Extract the [x, y] coordinate from the center of the cell holding the provided text.  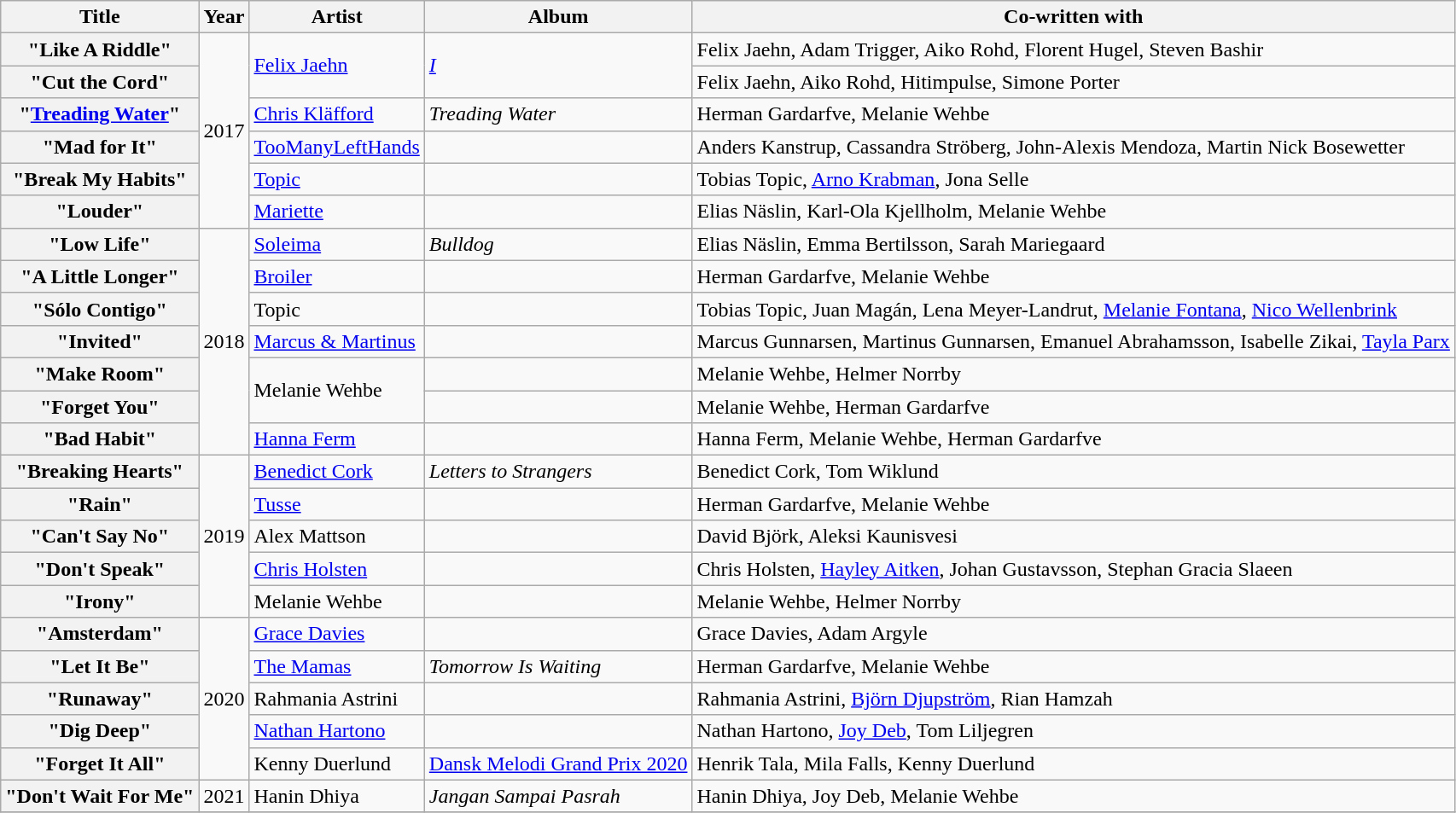
TooManyLeftHands [336, 147]
Felix Jaehn [336, 66]
I [558, 66]
2021 [224, 796]
Dansk Melodi Grand Prix 2020 [558, 764]
Anders Kanstrup, Cassandra Ströberg, John-Alexis Mendoza, Martin Nick Bosewetter [1074, 147]
Co-written with [1074, 17]
Hanin Dhiya [336, 796]
Nathan Hartono [336, 731]
"Runaway" [100, 699]
2019 [224, 537]
"Don't Wait For Me" [100, 796]
"Bad Habit" [100, 439]
"Like A Riddle" [100, 49]
Grace Davies, Adam Argyle [1074, 634]
Kenny Duerlund [336, 764]
David Björk, Aleksi Kaunisvesi [1074, 537]
Grace Davies [336, 634]
Felix Jaehn, Aiko Rohd, Hitimpulse, Simone Porter [1074, 82]
Bulldog [558, 244]
Benedict Cork [336, 472]
Broiler [336, 276]
Rahmania Astrini [336, 699]
"Breaking Hearts" [100, 472]
Mariette [336, 212]
Rahmania Astrini, Björn Djupström, Rian Hamzah [1074, 699]
The Mamas [336, 666]
Hanna Ferm [336, 439]
"Mad for It" [100, 147]
Hanin Dhiya, Joy Deb, Melanie Wehbe [1074, 796]
Chris Kläfford [336, 114]
"Can't Say No" [100, 537]
Henrik Tala, Mila Falls, Kenny Duerlund [1074, 764]
Marcus & Martinus [336, 341]
Elias Näslin, Emma Bertilsson, Sarah Mariegaard [1074, 244]
Year [224, 17]
Soleima [336, 244]
"Break My Habits" [100, 179]
"Low Life" [100, 244]
"Cut the Cord" [100, 82]
Tomorrow Is Waiting [558, 666]
"Louder" [100, 212]
Hanna Ferm, Melanie Wehbe, Herman Gardarfve [1074, 439]
Chris Holsten [336, 569]
"Rain" [100, 504]
Title [100, 17]
Marcus Gunnarsen, Martinus Gunnarsen, Emanuel Abrahamsson, Isabelle Zikai, Tayla Parx [1074, 341]
Artist [336, 17]
"A Little Longer" [100, 276]
Nathan Hartono, Joy Deb, Tom Liljegren [1074, 731]
2017 [224, 131]
Chris Holsten, Hayley Aitken, Johan Gustavsson, Stephan Gracia Slaeen [1074, 569]
"Forget You" [100, 407]
2018 [224, 341]
"Sólo Contigo" [100, 309]
2020 [224, 699]
Jangan Sampai Pasrah [558, 796]
Melanie Wehbe, Herman Gardarfve [1074, 407]
"Forget It All" [100, 764]
"Invited" [100, 341]
"Make Room" [100, 374]
Benedict Cork, Tom Wiklund [1074, 472]
Tobias Topic, Juan Magán, Lena Meyer-Landrut, Melanie Fontana, Nico Wellenbrink [1074, 309]
"Let It Be" [100, 666]
"Dig Deep" [100, 731]
"Treading Water" [100, 114]
Letters to Strangers [558, 472]
"Irony" [100, 601]
Treading Water [558, 114]
Felix Jaehn, Adam Trigger, Aiko Rohd, Florent Hugel, Steven Bashir [1074, 49]
Alex Mattson [336, 537]
"Amsterdam" [100, 634]
Tusse [336, 504]
Tobias Topic, Arno Krabman, Jona Selle [1074, 179]
Elias Näslin, Karl-Ola Kjellholm, Melanie Wehbe [1074, 212]
Album [558, 17]
"Don't Speak" [100, 569]
